Capture the cell that displays the provided text and extract its (X, Y) central coordinate. 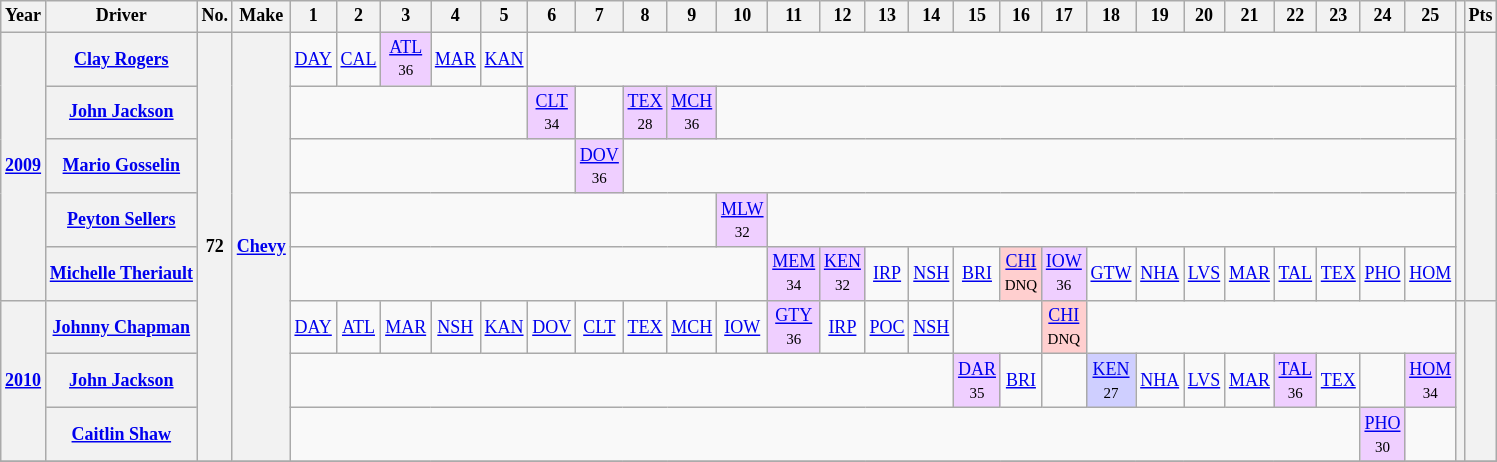
12 (843, 16)
15 (978, 16)
MEM34 (794, 274)
25 (1430, 16)
13 (887, 16)
24 (1382, 16)
TEX28 (645, 113)
5 (504, 16)
7 (600, 16)
DOV (552, 327)
DAR35 (978, 381)
GTY36 (794, 327)
CLT (600, 327)
PHO (1382, 274)
Mario Gosselin (121, 166)
TAL36 (1295, 381)
19 (1160, 16)
10 (742, 16)
HOM (1430, 274)
Make (261, 16)
Driver (121, 16)
8 (645, 16)
11 (794, 16)
6 (552, 16)
14 (932, 16)
CLT34 (552, 113)
Chevy (261, 246)
HOM34 (1430, 381)
18 (1111, 16)
Year (24, 16)
MLW32 (742, 220)
TAL (1295, 274)
4 (455, 16)
ATL (358, 327)
9 (692, 16)
PHO30 (1382, 435)
23 (1338, 16)
72 (214, 246)
2009 (24, 166)
MCH36 (692, 113)
16 (1020, 16)
No. (214, 16)
CAL (358, 59)
IOW36 (1064, 274)
Johnny Chapman (121, 327)
POC (887, 327)
1 (313, 16)
22 (1295, 16)
Michelle Theriault (121, 274)
KEN32 (843, 274)
IOW (742, 327)
GTW (1111, 274)
17 (1064, 16)
2010 (24, 380)
Caitlin Shaw (121, 435)
ATL36 (406, 59)
Peyton Sellers (121, 220)
3 (406, 16)
KEN27 (1111, 381)
2 (358, 16)
Pts (1480, 16)
20 (1204, 16)
DOV36 (600, 166)
Clay Rogers (121, 59)
21 (1250, 16)
MCH (692, 327)
